Extract the (x, y) coordinate from the center of the cell holding the provided text.  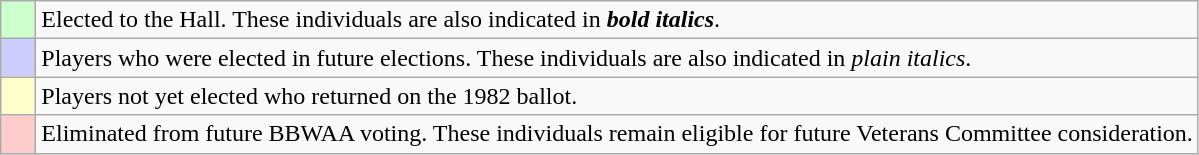
Eliminated from future BBWAA voting. These individuals remain eligible for future Veterans Committee consideration. (618, 134)
Elected to the Hall. These individuals are also indicated in bold italics. (618, 20)
Players not yet elected who returned on the 1982 ballot. (618, 96)
Players who were elected in future elections. These individuals are also indicated in plain italics. (618, 58)
